Output the [x, y] coordinate of the center of the cell containing the given text.  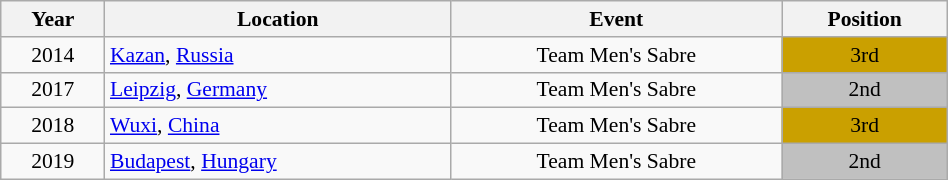
Budapest, Hungary [278, 162]
Leipzig, Germany [278, 90]
2017 [53, 90]
2019 [53, 162]
Kazan, Russia [278, 55]
Wuxi, China [278, 126]
Year [53, 19]
2014 [53, 55]
Location [278, 19]
Position [864, 19]
2018 [53, 126]
Event [616, 19]
